Return [x, y] of the center of cell containing provided text 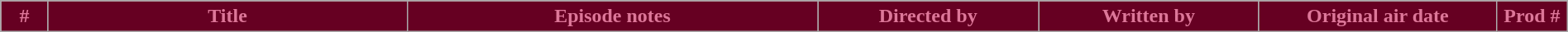
# [25, 16]
Prod # [1532, 16]
Directed by [928, 16]
Written by [1150, 16]
Title [227, 16]
Episode notes [612, 16]
Original air date [1378, 16]
